Output the [X, Y] coordinate of the center of the cell containing the given text.  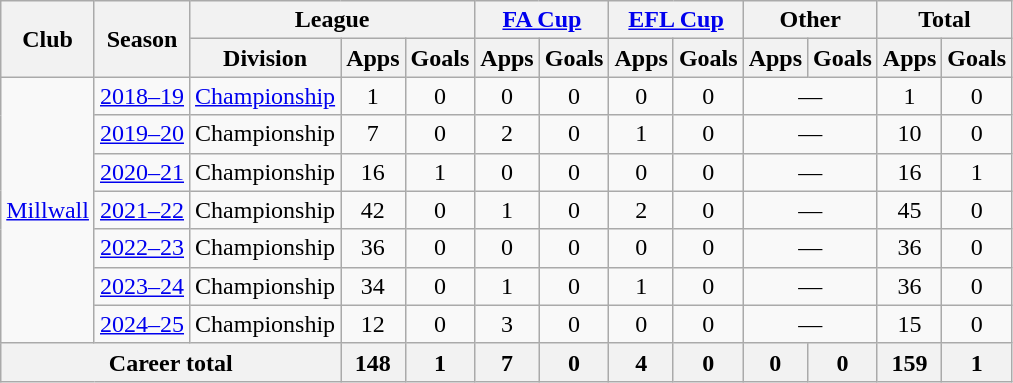
2022–23 [142, 248]
34 [373, 286]
2021–22 [142, 210]
2024–25 [142, 324]
10 [909, 134]
Club [48, 39]
League [332, 20]
Season [142, 39]
Other [810, 20]
Millwall [48, 210]
2019–20 [142, 134]
148 [373, 362]
42 [373, 210]
4 [641, 362]
Total [944, 20]
12 [373, 324]
Division [266, 58]
2023–24 [142, 286]
15 [909, 324]
2018–19 [142, 96]
FA Cup [542, 20]
2020–21 [142, 172]
45 [909, 210]
3 [507, 324]
Career total [171, 362]
159 [909, 362]
EFL Cup [676, 20]
